Output the [X, Y] coordinate of the center of the cell containing the given text.  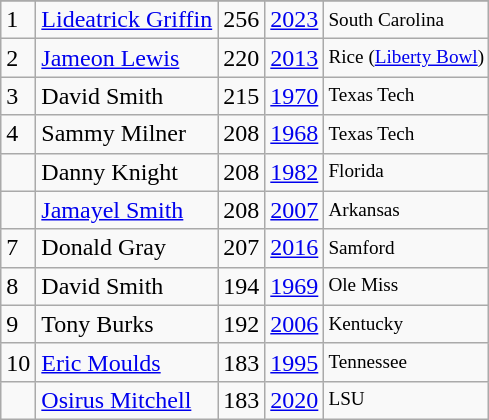
207 [242, 248]
7 [18, 248]
220 [242, 58]
Arkansas [406, 210]
Eric Moulds [127, 362]
1 [18, 20]
Ole Miss [406, 286]
Jamayel Smith [127, 210]
2007 [294, 210]
1995 [294, 362]
2013 [294, 58]
South Carolina [406, 20]
LSU [406, 400]
2023 [294, 20]
Sammy Milner [127, 134]
9 [18, 324]
2006 [294, 324]
Lideatrick Griffin [127, 20]
2020 [294, 400]
2016 [294, 248]
8 [18, 286]
194 [242, 286]
1982 [294, 172]
Danny Knight [127, 172]
4 [18, 134]
256 [242, 20]
1969 [294, 286]
1970 [294, 96]
192 [242, 324]
3 [18, 96]
Kentucky [406, 324]
10 [18, 362]
215 [242, 96]
Tony Burks [127, 324]
1968 [294, 134]
Osirus Mitchell [127, 400]
Tennessee [406, 362]
Florida [406, 172]
Donald Gray [127, 248]
Jameon Lewis [127, 58]
Samford [406, 248]
2 [18, 58]
Rice (Liberty Bowl) [406, 58]
